Scan for the cell matching the given text and deliver its [X, Y] coordinate at center. 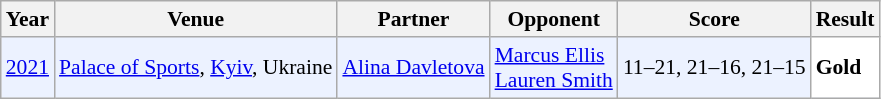
Result [846, 19]
Alina Davletova [413, 68]
Partner [413, 19]
Palace of Sports, Kyiv, Ukraine [196, 68]
Marcus Ellis Lauren Smith [554, 68]
2021 [28, 68]
Venue [196, 19]
Opponent [554, 19]
Gold [846, 68]
11–21, 21–16, 21–15 [714, 68]
Score [714, 19]
Year [28, 19]
